Identify which cell holds the provided text, then report its (x, y) central coordinate. 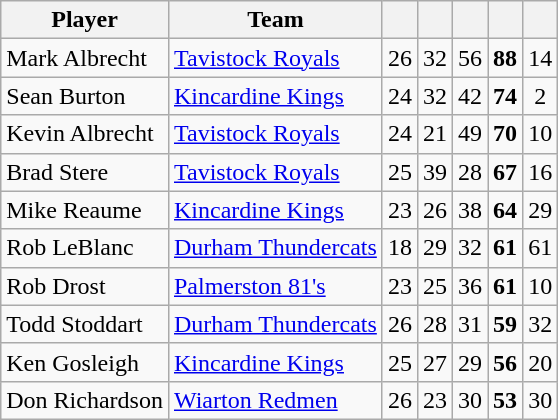
31 (470, 324)
39 (434, 172)
2 (540, 96)
Todd Stoddart (85, 324)
18 (400, 248)
21 (434, 134)
Mike Reaume (85, 210)
53 (506, 400)
14 (540, 58)
Wiarton Redmen (275, 400)
Mark Albrecht (85, 58)
59 (506, 324)
20 (540, 362)
Don Richardson (85, 400)
Palmerston 81's (275, 286)
Sean Burton (85, 96)
74 (506, 96)
Player (85, 20)
88 (506, 58)
16 (540, 172)
Team (275, 20)
Rob Drost (85, 286)
38 (470, 210)
67 (506, 172)
Brad Stere (85, 172)
49 (470, 134)
Kevin Albrecht (85, 134)
36 (470, 286)
27 (434, 362)
64 (506, 210)
Ken Gosleigh (85, 362)
Rob LeBlanc (85, 248)
42 (470, 96)
70 (506, 134)
